Return the [X, Y] coordinate for the center point of the cell that contains the specified text.  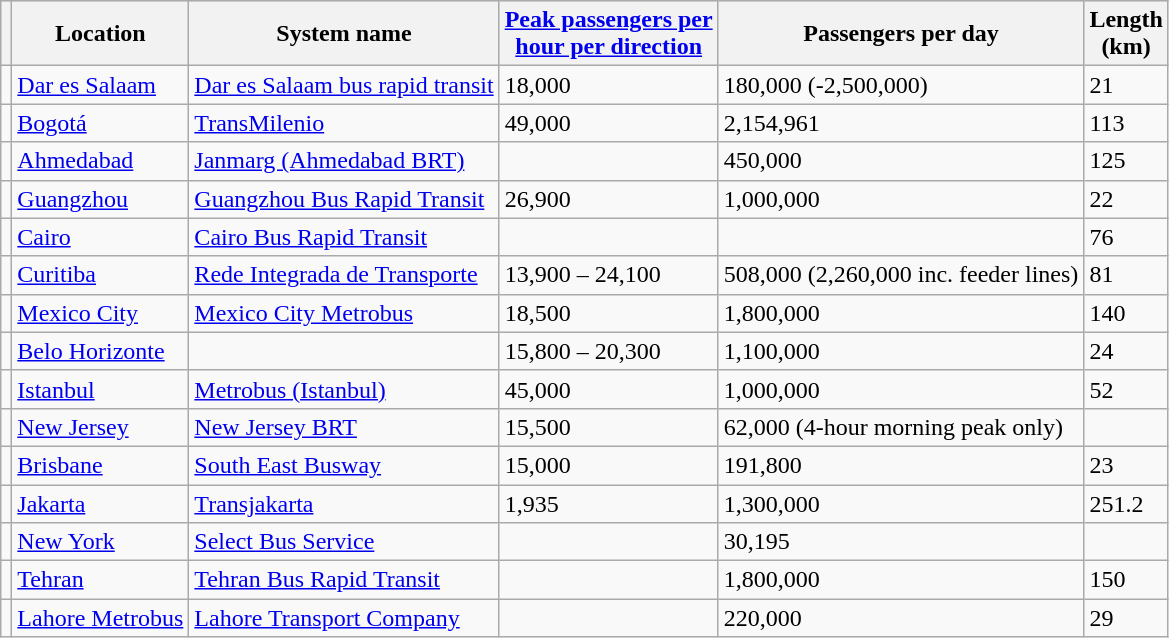
Metrobus (Istanbul) [344, 389]
220,000 [901, 618]
Passengers per day [901, 34]
Cairo Bus Rapid Transit [344, 237]
Tehran Bus Rapid Transit [344, 580]
23 [1126, 465]
South East Busway [344, 465]
29 [1126, 618]
Brisbane [100, 465]
113 [1126, 123]
81 [1126, 275]
Location [100, 34]
1,100,000 [901, 351]
18,000 [608, 85]
76 [1126, 237]
Lahore Metrobus [100, 618]
15,000 [608, 465]
Dar es Salaam [100, 85]
15,500 [608, 427]
1,300,000 [901, 503]
Guangzhou [100, 199]
Cairo [100, 237]
191,800 [901, 465]
508,000 (2,260,000 inc. feeder lines) [901, 275]
TransMilenio [344, 123]
Bogotá [100, 123]
13,900 – 24,100 [608, 275]
22 [1126, 199]
15,800 – 20,300 [608, 351]
New Jersey [100, 427]
Guangzhou Bus Rapid Transit [344, 199]
Belo Horizonte [100, 351]
Tehran [100, 580]
Mexico City [100, 313]
24 [1126, 351]
Length(km) [1126, 34]
Dar es Salaam bus rapid transit [344, 85]
System name [344, 34]
125 [1126, 161]
Janmarg (Ahmedabad BRT) [344, 161]
450,000 [901, 161]
Mexico City Metrobus [344, 313]
Curitiba [100, 275]
140 [1126, 313]
Transjakarta [344, 503]
52 [1126, 389]
Jakarta [100, 503]
18,500 [608, 313]
Lahore Transport Company [344, 618]
2,154,961 [901, 123]
62,000 (4-hour morning peak only) [901, 427]
49,000 [608, 123]
26,900 [608, 199]
Istanbul [100, 389]
180,000 (-2,500,000) [901, 85]
45,000 [608, 389]
Select Bus Service [344, 542]
New York [100, 542]
Ahmedabad [100, 161]
New Jersey BRT [344, 427]
150 [1126, 580]
Peak passengers perhour per direction [608, 34]
30,195 [901, 542]
21 [1126, 85]
1,935 [608, 503]
Rede Integrada de Transporte [344, 275]
251.2 [1126, 503]
